Find where the given text appears and provide that cell's center as [x, y] coordinate. 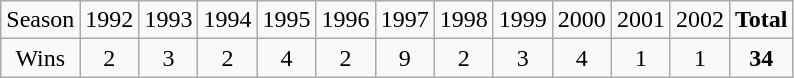
1997 [404, 20]
34 [761, 58]
1996 [346, 20]
1995 [286, 20]
1999 [522, 20]
Season [40, 20]
1992 [110, 20]
1998 [464, 20]
2000 [582, 20]
Wins [40, 58]
9 [404, 58]
1994 [228, 20]
Total [761, 20]
1993 [168, 20]
2002 [700, 20]
2001 [640, 20]
